Provide the (x, y) coordinate of the cell's center where the given text is located.  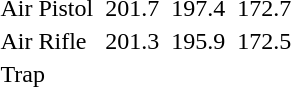
201.3 (132, 41)
195.9 (198, 41)
